Identify which cell holds the provided text, then report its (x, y) central coordinate. 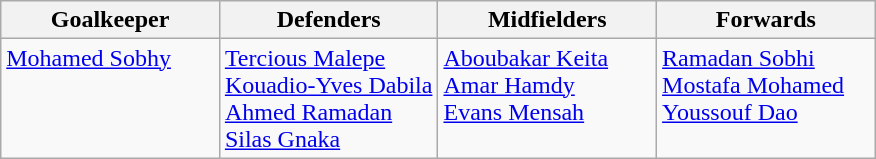
Forwards (766, 20)
Goalkeeper (110, 20)
Defenders (328, 20)
Mohamed Sobhy (110, 98)
Aboubakar Keita Amar Hamdy Evans Mensah (548, 98)
Tercious Malepe Kouadio-Yves Dabila Ahmed Ramadan Silas Gnaka (328, 98)
Midfielders (548, 20)
Ramadan Sobhi Mostafa Mohamed Youssouf Dao (766, 98)
